Detect which cell encompasses the target text, then output its [x, y] center coordinate. 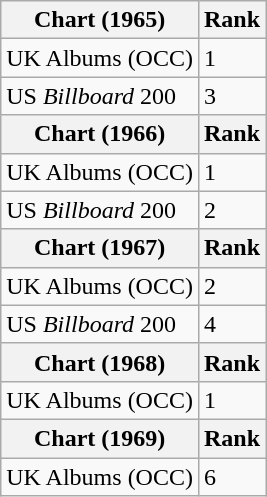
Chart (1966) [100, 134]
Chart (1968) [100, 362]
3 [232, 96]
Chart (1969) [100, 438]
Chart (1965) [100, 20]
4 [232, 324]
6 [232, 477]
Chart (1967) [100, 248]
